Provide the (x, y) coordinate of the cell's center where the given text is located.  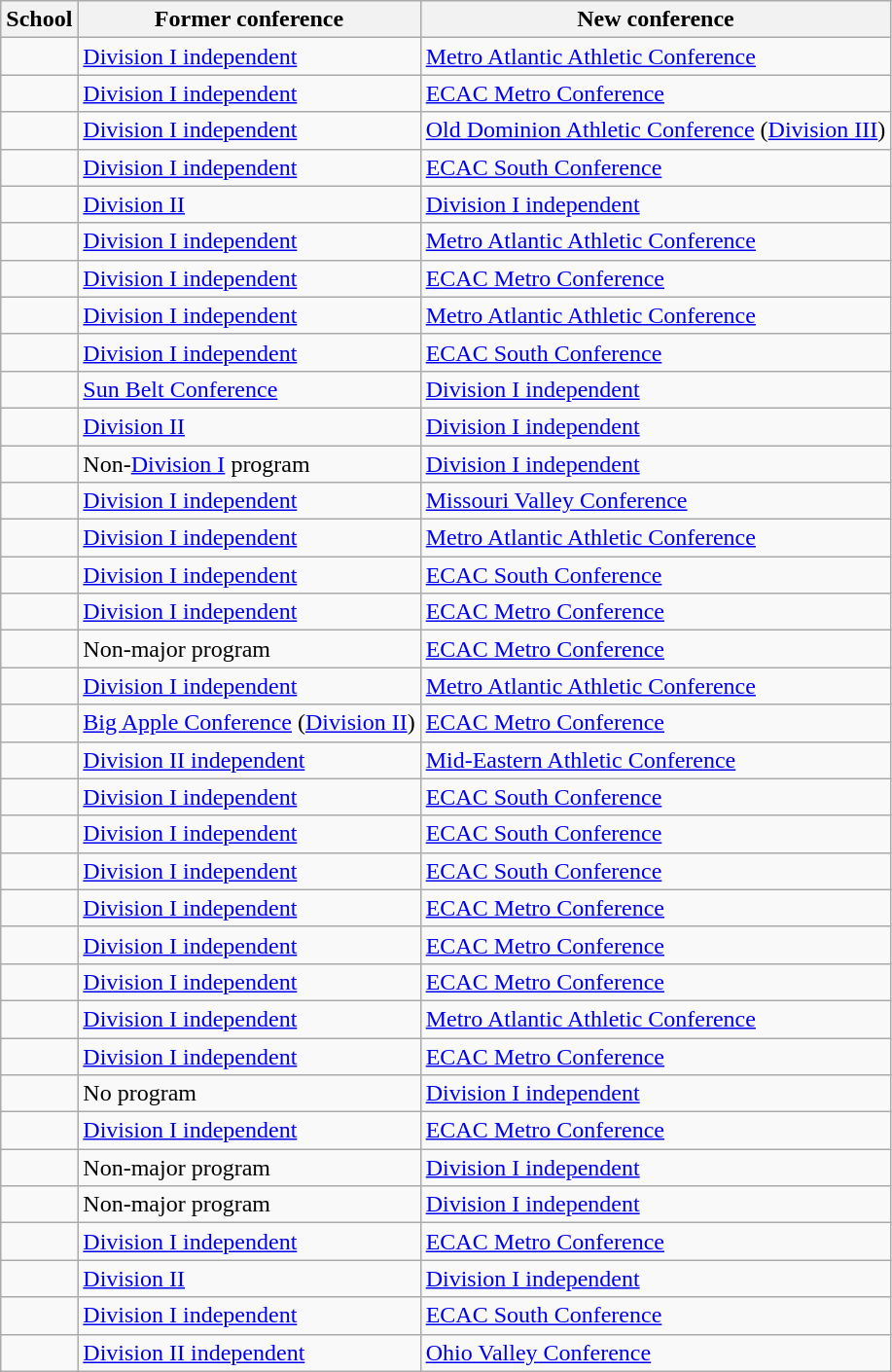
School (39, 19)
Sun Belt Conference (249, 389)
Old Dominion Athletic Conference (Division III) (656, 130)
New conference (656, 19)
Ohio Valley Conference (656, 1353)
Non-Division I program (249, 464)
Missouri Valley Conference (656, 501)
Mid-Eastern Athletic Conference (656, 760)
Big Apple Conference (Division II) (249, 723)
No program (249, 1094)
Former conference (249, 19)
